Locate the cell with the specified text and output its (x, y) center coordinate. 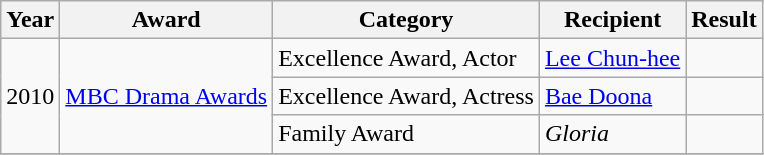
Excellence Award, Actress (406, 96)
Excellence Award, Actor (406, 58)
Award (166, 20)
Result (724, 20)
Bae Doona (612, 96)
Recipient (612, 20)
2010 (30, 96)
Category (406, 20)
Gloria (612, 134)
Lee Chun-hee (612, 58)
Family Award (406, 134)
MBC Drama Awards (166, 96)
Year (30, 20)
